Pinpoint the cell where the given text exists, returning its (X, Y) midpoint coordinate. 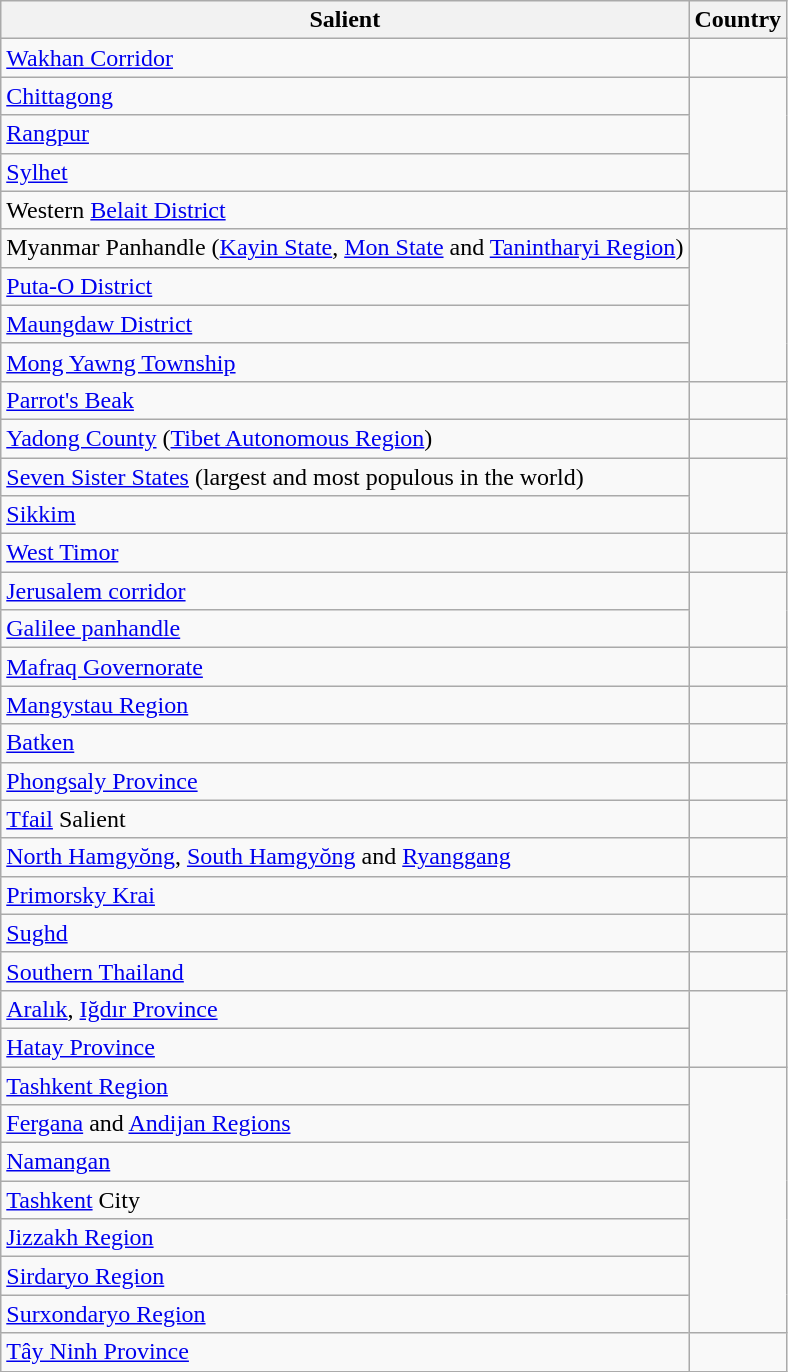
Puta-O District (345, 286)
Fergana and Andijan Regions (345, 1124)
Aralık, Iğdır Province (345, 1009)
Myanmar Panhandle (Kayin State, Mon State and Tanintharyi Region) (345, 248)
Sughd (345, 933)
Surxondaryo Region (345, 1314)
Country (738, 20)
Jerusalem corridor (345, 591)
Tashkent Region (345, 1085)
Seven Sister States (largest and most populous in the world) (345, 477)
Maungdaw District (345, 324)
Chittagong (345, 96)
Hatay Province (345, 1047)
Parrot's Beak (345, 400)
Phongsaly Province (345, 781)
Sirdaryo Region (345, 1276)
Wakhan Corridor (345, 58)
Salient (345, 20)
Mafraq Governorate (345, 667)
Yadong County (Tibet Autonomous Region) (345, 438)
Sikkim (345, 515)
Batken (345, 743)
West Timor (345, 553)
Tashkent City (345, 1200)
Galilee panhandle (345, 629)
Namangan (345, 1162)
Mong Yawng Township (345, 362)
Mangystau Region (345, 705)
Primorsky Krai (345, 895)
Southern Thailand (345, 971)
Jizzakh Region (345, 1238)
North Hamgyŏng, South Hamgyŏng and Ryanggang (345, 857)
Rangpur (345, 134)
Tây Ninh Province (345, 1352)
Tfail Salient (345, 819)
Western Belait District (345, 210)
Sylhet (345, 172)
